Scan for the cell matching the given text and deliver its [X, Y] coordinate at center. 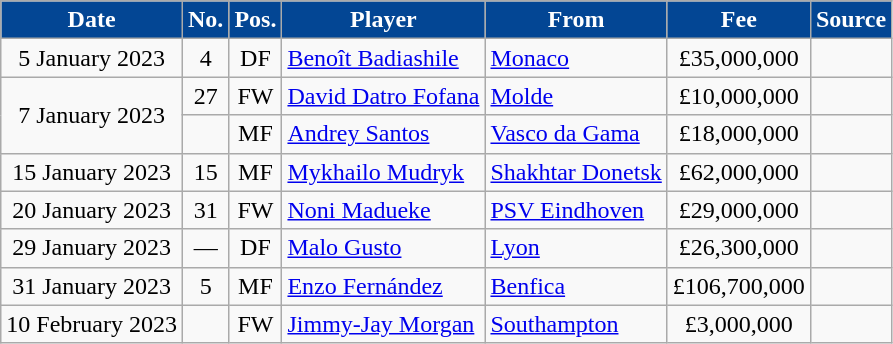
£106,700,000 [738, 286]
29 January 2023 [92, 248]
Mykhailo Mudryk [384, 172]
Malo Gusto [384, 248]
£62,000,000 [738, 172]
£3,000,000 [738, 324]
No. [205, 20]
4 [205, 58]
Vasco da Gama [576, 134]
Pos. [256, 20]
Molde [576, 96]
Jimmy-Jay Morgan [384, 324]
£29,000,000 [738, 210]
£26,300,000 [738, 248]
Lyon [576, 248]
— [205, 248]
PSV Eindhoven [576, 210]
Fee [738, 20]
Shakhtar Donetsk [576, 172]
£10,000,000 [738, 96]
Benoît Badiashile [384, 58]
10 February 2023 [92, 324]
31 January 2023 [92, 286]
5 [205, 286]
Benfica [576, 286]
Player [384, 20]
31 [205, 210]
27 [205, 96]
David Datro Fofana [384, 96]
7 January 2023 [92, 115]
£35,000,000 [738, 58]
20 January 2023 [92, 210]
Andrey Santos [384, 134]
Monaco [576, 58]
Enzo Fernández [384, 286]
15 January 2023 [92, 172]
15 [205, 172]
Date [92, 20]
£18,000,000 [738, 134]
Southampton [576, 324]
5 January 2023 [92, 58]
Source [850, 20]
From [576, 20]
Noni Madueke [384, 210]
